Detect which cell encompasses the target text, then output its [X, Y] center coordinate. 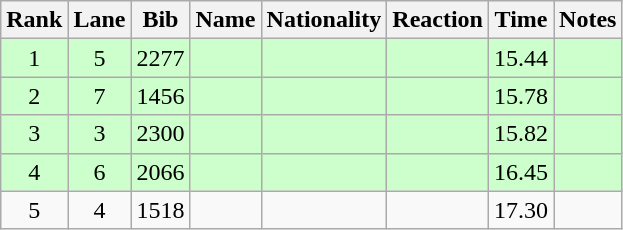
1456 [160, 96]
2300 [160, 134]
1 [34, 58]
Bib [160, 20]
6 [100, 172]
Name [226, 20]
15.82 [520, 134]
Reaction [438, 20]
Lane [100, 20]
17.30 [520, 210]
2066 [160, 172]
16.45 [520, 172]
Nationality [324, 20]
2277 [160, 58]
15.78 [520, 96]
1518 [160, 210]
Time [520, 20]
Notes [588, 20]
15.44 [520, 58]
7 [100, 96]
2 [34, 96]
Rank [34, 20]
